Search for the cell housing the specified text and yield its (X, Y) center coordinate. 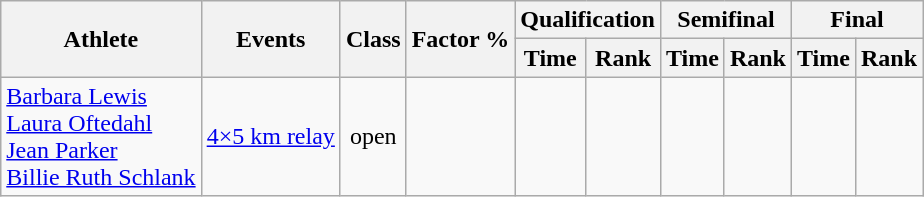
Qualification (588, 20)
Events (270, 39)
Final (858, 20)
4×5 km relay (270, 136)
Semifinal (726, 20)
open (373, 136)
Factor % (460, 39)
Class (373, 39)
Athlete (101, 39)
Barbara Lewis Laura Oftedahl Jean Parker Billie Ruth Schlank (101, 136)
